For the text-containing cell, return its midpoint in [x, y] coordinate format. 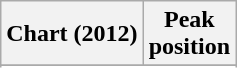
Chart (2012) [72, 34]
Peak position [189, 34]
